Locate the cell with the specified text and output its (X, Y) center coordinate. 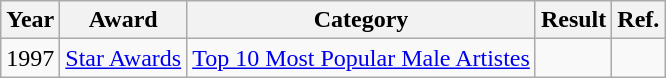
1997 (30, 58)
Award (124, 20)
Ref. (638, 20)
Result (573, 20)
Top 10 Most Popular Male Artistes (362, 58)
Category (362, 20)
Star Awards (124, 58)
Year (30, 20)
